Determine the [X, Y] coordinate at the center of the cell enclosing the given text.  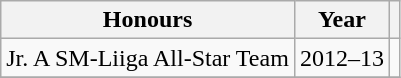
Honours [148, 20]
Jr. A SM-Liiga All-Star Team [148, 58]
2012–13 [342, 58]
Year [342, 20]
